Search for the cell housing the specified text and yield its [x, y] center coordinate. 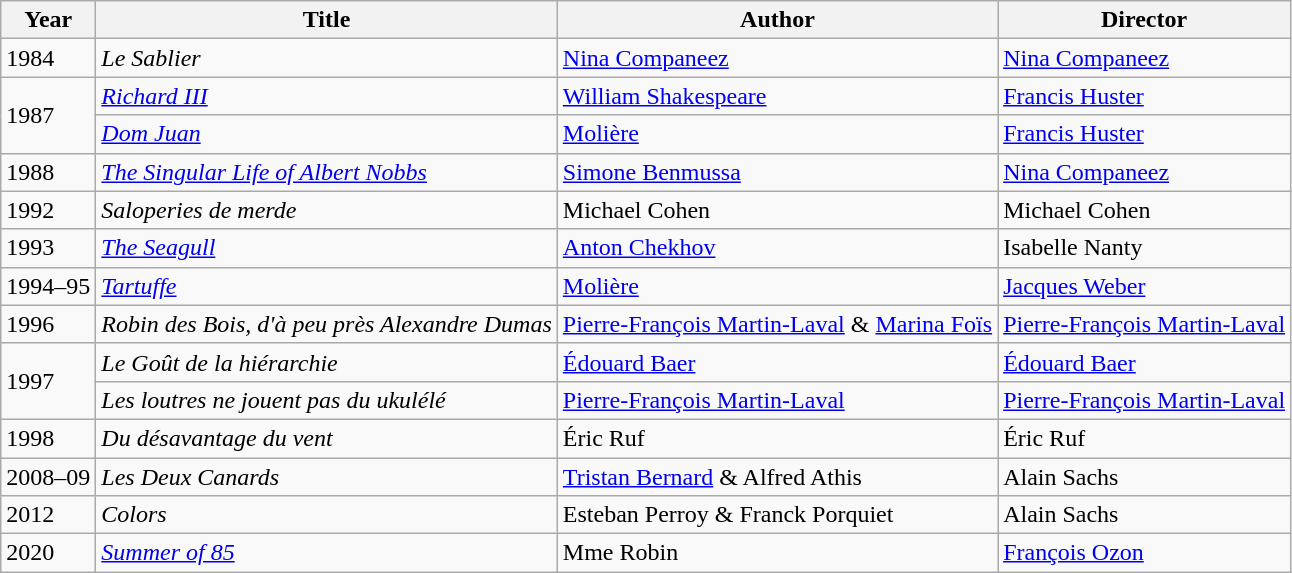
Director [1144, 20]
François Ozon [1144, 553]
Isabelle Nanty [1144, 248]
Tristan Bernard & Alfred Athis [777, 477]
Pierre-François Martin-Laval & Marina Foïs [777, 324]
Le Sablier [326, 58]
Robin des Bois, d'à peu près Alexandre Dumas [326, 324]
1998 [48, 438]
Les loutres ne jouent pas du ukulélé [326, 400]
1994–95 [48, 286]
1992 [48, 210]
Esteban Perroy & Franck Porquiet [777, 515]
1997 [48, 381]
1988 [48, 172]
Richard III [326, 96]
Author [777, 20]
Title [326, 20]
Tartuffe [326, 286]
Jacques Weber [1144, 286]
William Shakespeare [777, 96]
Anton Chekhov [777, 248]
Saloperies de merde [326, 210]
Les Deux Canards [326, 477]
Colors [326, 515]
Mme Robin [777, 553]
Simone Benmussa [777, 172]
2020 [48, 553]
Le Goût de la hiérarchie [326, 362]
Du désavantage du vent [326, 438]
Summer of 85 [326, 553]
1984 [48, 58]
2012 [48, 515]
The Seagull [326, 248]
The Singular Life of Albert Nobbs [326, 172]
1993 [48, 248]
2008–09 [48, 477]
Dom Juan [326, 134]
1987 [48, 115]
1996 [48, 324]
Year [48, 20]
